Output the (x, y) coordinate of the center of the cell containing the given text.  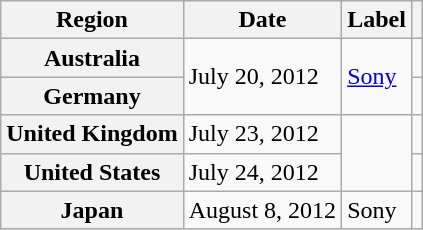
Australia (92, 58)
United Kingdom (92, 134)
July 23, 2012 (262, 134)
Germany (92, 96)
Japan (92, 210)
Label (377, 20)
Region (92, 20)
July 24, 2012 (262, 172)
July 20, 2012 (262, 77)
United States (92, 172)
August 8, 2012 (262, 210)
Date (262, 20)
